Identify which cell holds the provided text, then report its [X, Y] central coordinate. 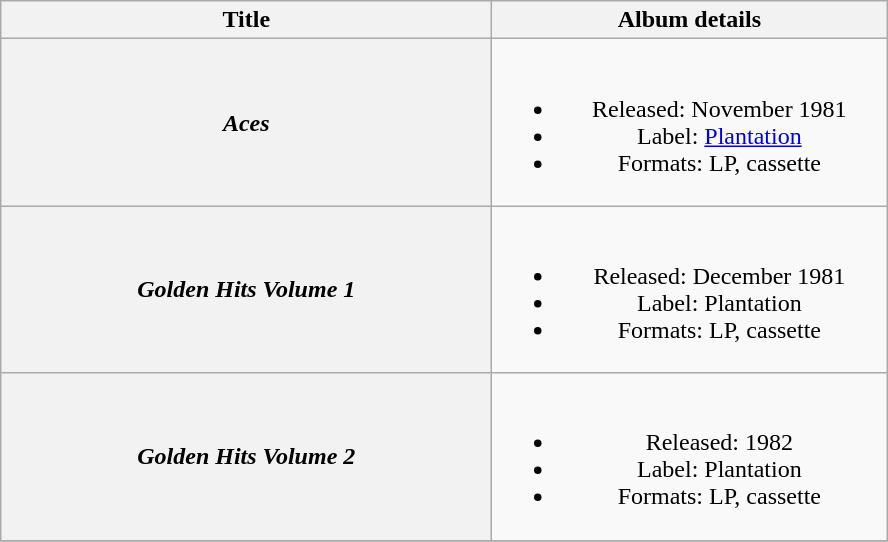
Golden Hits Volume 1 [246, 290]
Released: 1982Label: PlantationFormats: LP, cassette [690, 456]
Released: December 1981Label: PlantationFormats: LP, cassette [690, 290]
Golden Hits Volume 2 [246, 456]
Aces [246, 122]
Album details [690, 20]
Title [246, 20]
Released: November 1981Label: PlantationFormats: LP, cassette [690, 122]
